Determine the [x, y] coordinate at the center of the cell enclosing the given text.  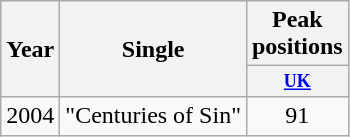
Single [154, 49]
"Centuries of Sin" [154, 116]
91 [297, 116]
UK [297, 82]
2004 [30, 116]
Peak positions [297, 34]
Year [30, 49]
